Pinpoint the cell where the given text exists, returning its [X, Y] midpoint coordinate. 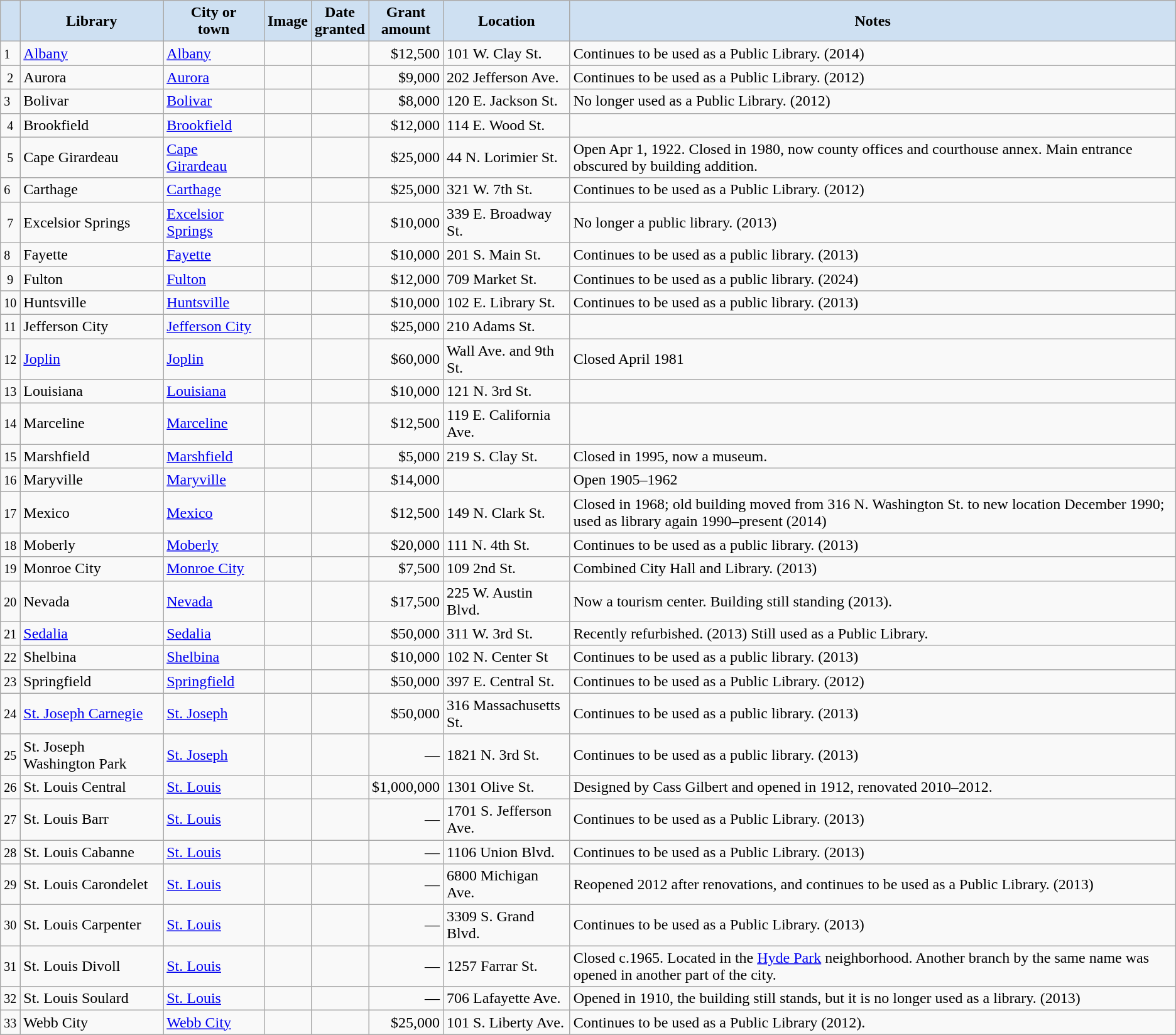
102 E. Library St. [507, 302]
321 W. 7th St. [507, 190]
1821 N. 3rd St. [507, 754]
Closed c.1965. Located in the Hyde Park neighborhood. Another branch by the same name was opened in another part of the city. [873, 967]
Designed by Cass Gilbert and opened in 1912, renovated 2010–2012. [873, 787]
$5,000 [406, 456]
Closed April 1981 [873, 358]
29 [10, 885]
28 [10, 852]
119 E. California Ave. [507, 424]
St. Louis Cabanne [92, 852]
8 [10, 255]
Combined City Hall and Library. (2013) [873, 569]
Grantamount [406, 21]
St. Louis Divoll [92, 967]
$9,000 [406, 77]
111 N. 4th St. [507, 545]
44 N. Lorimier St. [507, 157]
Opened in 1910, the building still stands, but it is no longer used as a library. (2013) [873, 999]
St. Joseph Washington Park [92, 754]
316 Massachusetts St. [507, 714]
5 [10, 157]
St. Louis Carondelet [92, 885]
1 [10, 53]
339 E. Broadway St. [507, 222]
18 [10, 545]
21 [10, 633]
202 Jefferson Ave. [507, 77]
St. Louis Carpenter [92, 925]
397 E. Central St. [507, 681]
13 [10, 392]
Now a tourism center. Building still standing (2013). [873, 601]
17 [10, 513]
3309 S. Grand Blvd. [507, 925]
Open Apr 1, 1922. Closed in 1980, now county offices and courthouse annex. Main entrance obscured by building addition. [873, 157]
23 [10, 681]
101 S. Liberty Ave. [507, 1022]
311 W. 3rd St. [507, 633]
9 [10, 278]
10 [10, 302]
20 [10, 601]
$8,000 [406, 101]
St. Joseph Carnegie [92, 714]
1701 S. Jefferson Ave. [507, 819]
Image [288, 21]
31 [10, 967]
Continues to be used as a Public Library (2012). [873, 1022]
109 2nd St. [507, 569]
24 [10, 714]
27 [10, 819]
Continues to be used as a public library. (2024) [873, 278]
6800 Michigan Ave. [507, 885]
32 [10, 999]
St. Louis Soulard [92, 999]
Location [507, 21]
$20,000 [406, 545]
6 [10, 190]
No longer used as a Public Library. (2012) [873, 101]
30 [10, 925]
33 [10, 1022]
1257 Farrar St. [507, 967]
$60,000 [406, 358]
2 [10, 77]
No longer a public library. (2013) [873, 222]
7 [10, 222]
15 [10, 456]
19 [10, 569]
Notes [873, 21]
26 [10, 787]
Dategranted [339, 21]
219 S. Clay St. [507, 456]
1106 Union Blvd. [507, 852]
Reopened 2012 after renovations, and continues to be used as a Public Library. (2013) [873, 885]
709 Market St. [507, 278]
102 N. Center St [507, 657]
St. Louis Central [92, 787]
121 N. 3rd St. [507, 392]
201 S. Main St. [507, 255]
Open 1905–1962 [873, 480]
Closed in 1968; old building moved from 316 N. Washington St. to new location December 1990; used as library again 1990–present (2014) [873, 513]
225 W. Austin Blvd. [507, 601]
4 [10, 125]
$14,000 [406, 480]
120 E. Jackson St. [507, 101]
3 [10, 101]
11 [10, 326]
706 Lafayette Ave. [507, 999]
210 Adams St. [507, 326]
St. Louis Barr [92, 819]
16 [10, 480]
Recently refurbished. (2013) Still used as a Public Library. [873, 633]
25 [10, 754]
$1,000,000 [406, 787]
Wall Ave. and 9th St. [507, 358]
114 E. Wood St. [507, 125]
$7,500 [406, 569]
City ortown [214, 21]
101 W. Clay St. [507, 53]
1301 Olive St. [507, 787]
14 [10, 424]
Library [92, 21]
Closed in 1995, now a museum. [873, 456]
Continues to be used as a Public Library. (2014) [873, 53]
22 [10, 657]
149 N. Clark St. [507, 513]
12 [10, 358]
$17,500 [406, 601]
